For the text-containing cell, return its midpoint in (X, Y) coordinate format. 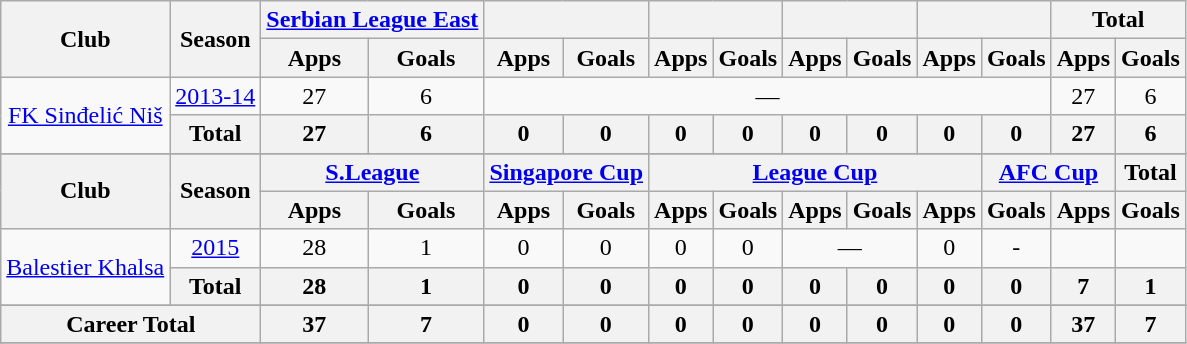
Career Total (131, 324)
2015 (216, 248)
S.League (372, 172)
Singapore Cup (566, 172)
FK Sinđelić Niš (86, 115)
Balestier Khalsa (86, 267)
- (1016, 248)
AFC Cup (1048, 172)
Serbian League East (372, 20)
League Cup (816, 172)
2013-14 (216, 96)
